Identify which cell holds the provided text, then report its (X, Y) central coordinate. 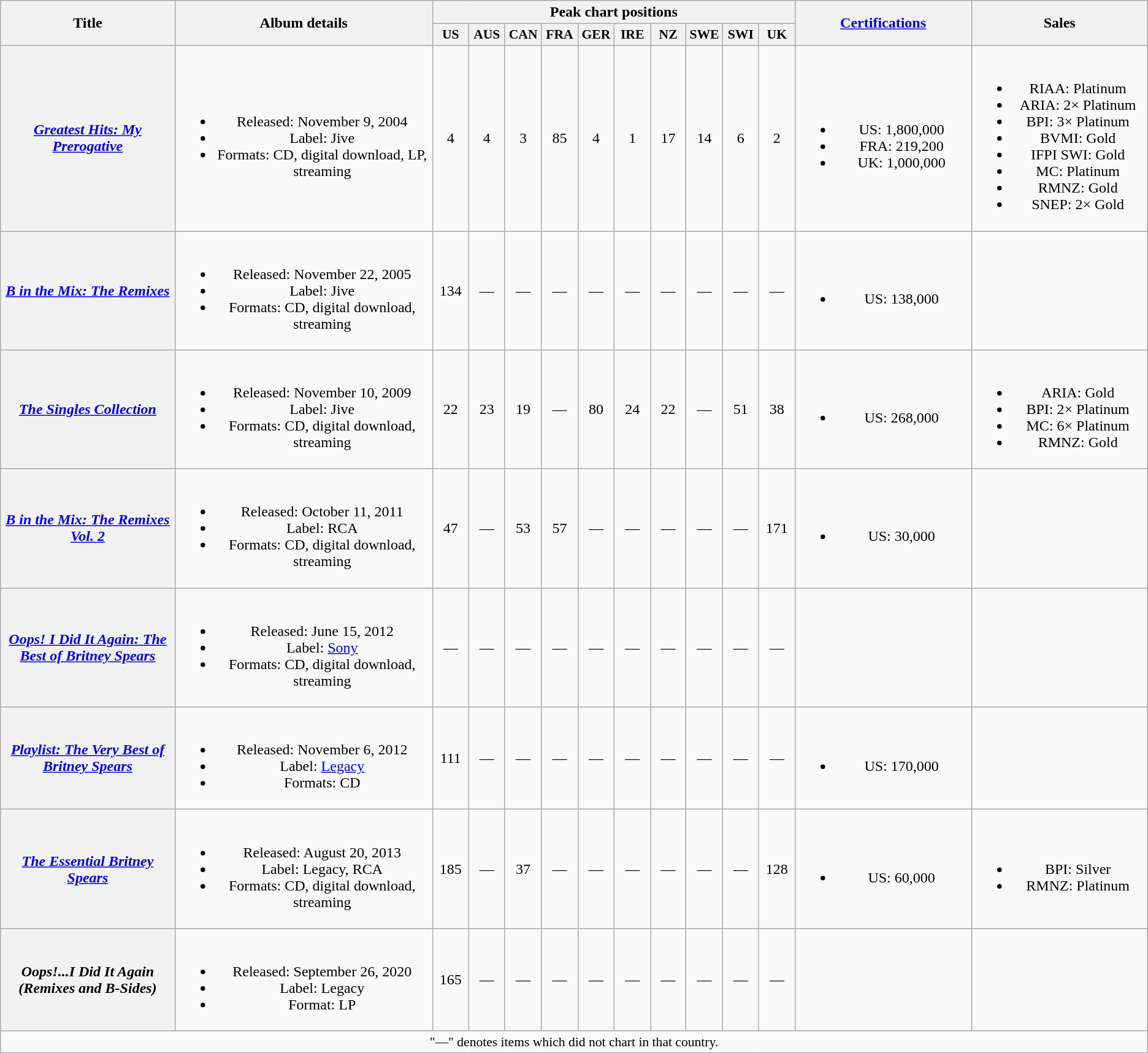
US (450, 35)
2 (776, 138)
CAN (523, 35)
Released: November 22, 2005Label: JiveFormats: CD, digital download, streaming (304, 290)
51 (741, 410)
AUS (487, 35)
FRA (559, 35)
Released: November 9, 2004Label: JiveFormats: CD, digital download, LP, streaming (304, 138)
US: 1,800,000FRA: 219,200UK: 1,000,000 (883, 138)
SWE (705, 35)
1 (633, 138)
SWI (741, 35)
Sales (1060, 23)
IRE (633, 35)
NZ (668, 35)
Released: November 6, 2012Label: LegacyFormats: CD (304, 758)
185 (450, 869)
UK (776, 35)
3 (523, 138)
B in the Mix: The Remixes Vol. 2 (88, 529)
Peak chart positions (613, 12)
165 (450, 980)
ARIA: GoldBPI: 2× PlatinumMC: 6× PlatinumRMNZ: Gold (1060, 410)
Playlist: The Very Best of Britney Spears (88, 758)
Released: November 10, 2009Label: JiveFormats: CD, digital download, streaming (304, 410)
US: 170,000 (883, 758)
47 (450, 529)
37 (523, 869)
14 (705, 138)
128 (776, 869)
19 (523, 410)
BPI: SilverRMNZ: Platinum (1060, 869)
Album details (304, 23)
US: 138,000 (883, 290)
57 (559, 529)
RIAA: PlatinumARIA: 2× PlatinumBPI: 3× PlatinumBVMI: GoldIFPI SWI: GoldMC: PlatinumRMNZ: GoldSNEP: 2× Gold (1060, 138)
Released: August 20, 2013Label: Legacy, RCAFormats: CD, digital download, streaming (304, 869)
Oops! I Did It Again: The Best of Britney Spears (88, 648)
171 (776, 529)
GER (596, 35)
Greatest Hits: My Prerogative (88, 138)
53 (523, 529)
"—" denotes items which did not chart in that country. (574, 1042)
Oops!...I Did It Again (Remixes and B-Sides) (88, 980)
US: 268,000 (883, 410)
Title (88, 23)
The Essential Britney Spears (88, 869)
Released: October 11, 2011Label: RCAFormats: CD, digital download, streaming (304, 529)
Released: June 15, 2012Label: SonyFormats: CD, digital download, streaming (304, 648)
111 (450, 758)
The Singles Collection (88, 410)
38 (776, 410)
US: 60,000 (883, 869)
17 (668, 138)
24 (633, 410)
US: 30,000 (883, 529)
134 (450, 290)
23 (487, 410)
80 (596, 410)
Certifications (883, 23)
Released: September 26, 2020Label: LegacyFormat: LP (304, 980)
6 (741, 138)
85 (559, 138)
B in the Mix: The Remixes (88, 290)
